Determine the [X, Y] coordinate at the center of the cell enclosing the given text.  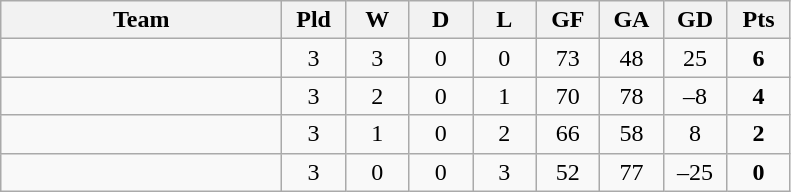
66 [568, 134]
48 [632, 58]
–8 [695, 96]
L [504, 20]
Team [142, 20]
25 [695, 58]
58 [632, 134]
GD [695, 20]
GF [568, 20]
GA [632, 20]
78 [632, 96]
77 [632, 172]
73 [568, 58]
70 [568, 96]
–25 [695, 172]
4 [759, 96]
6 [759, 58]
Pld [314, 20]
W [377, 20]
Pts [759, 20]
D [441, 20]
8 [695, 134]
52 [568, 172]
